Return [X, Y] of the center of cell containing provided text 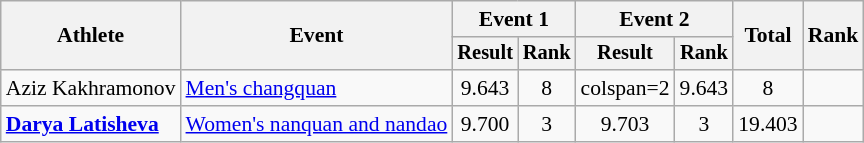
Event [317, 36]
Event 2 [654, 19]
Aziz Kakhramonov [91, 88]
Event 1 [514, 19]
Women's nanquan and nandao [317, 124]
Total [768, 36]
Darya Latisheva [91, 124]
19.403 [768, 124]
Men's changquan [317, 88]
colspan=2 [624, 88]
9.703 [624, 124]
9.700 [485, 124]
Athlete [91, 36]
